Return the [X, Y] coordinate for the center point of the cell that contains the specified text.  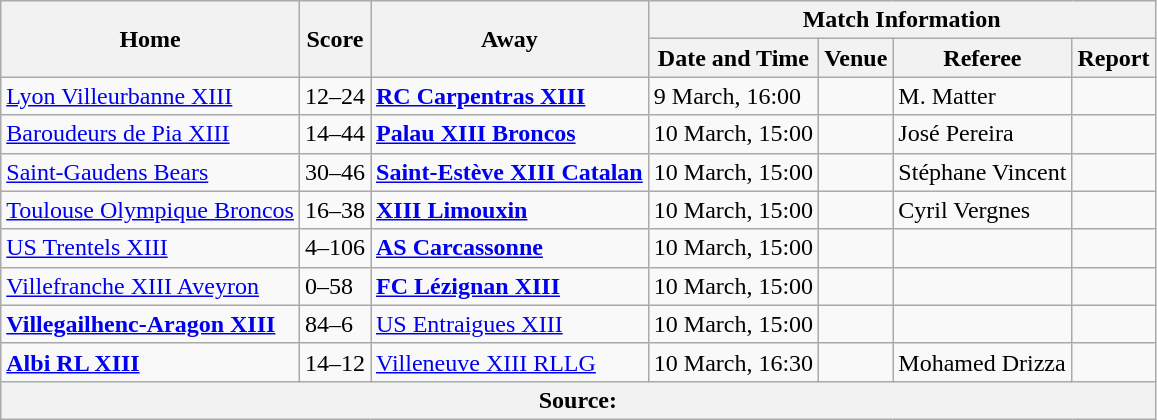
84–6 [334, 324]
US Trentels XIII [150, 248]
14–44 [334, 134]
4–106 [334, 248]
AS Carcassonne [509, 248]
Baroudeurs de Pia XIII [150, 134]
RC Carpentras XIII [509, 96]
14–12 [334, 362]
Mohamed Drizza [982, 362]
Toulouse Olympique Broncos [150, 210]
Date and Time [733, 58]
Referee [982, 58]
Villeneuve XIII RLLG [509, 362]
Away [509, 39]
Saint-Estève XIII Catalan [509, 172]
Source: [578, 400]
Match Information [902, 20]
Lyon Villeurbanne XIII [150, 96]
Venue [856, 58]
Score [334, 39]
XIII Limouxin [509, 210]
10 March, 16:30 [733, 362]
Villefranche XIII Aveyron [150, 286]
José Pereira [982, 134]
Palau XIII Broncos [509, 134]
FC Lézignan XIII [509, 286]
Albi RL XIII [150, 362]
16–38 [334, 210]
12–24 [334, 96]
M. Matter [982, 96]
Cyril Vergnes [982, 210]
Report [1114, 58]
Saint-Gaudens Bears [150, 172]
Stéphane Vincent [982, 172]
Home [150, 39]
US Entraigues XIII [509, 324]
9 March, 16:00 [733, 96]
0–58 [334, 286]
Villegailhenc-Aragon XIII [150, 324]
30–46 [334, 172]
